Capture the cell that displays the provided text and extract its [x, y] central coordinate. 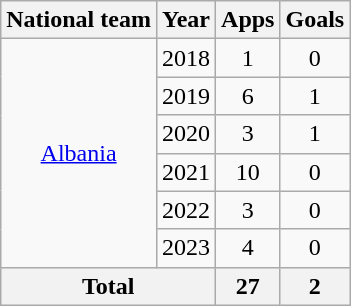
2022 [186, 210]
2023 [186, 248]
2018 [186, 58]
2019 [186, 96]
2021 [186, 172]
6 [248, 96]
10 [248, 172]
Albania [79, 153]
2020 [186, 134]
27 [248, 286]
National team [79, 20]
Apps [248, 20]
Goals [315, 20]
Year [186, 20]
Total [108, 286]
4 [248, 248]
2 [315, 286]
